Provide the [x, y] coordinate of the cell's center where the given text is located.  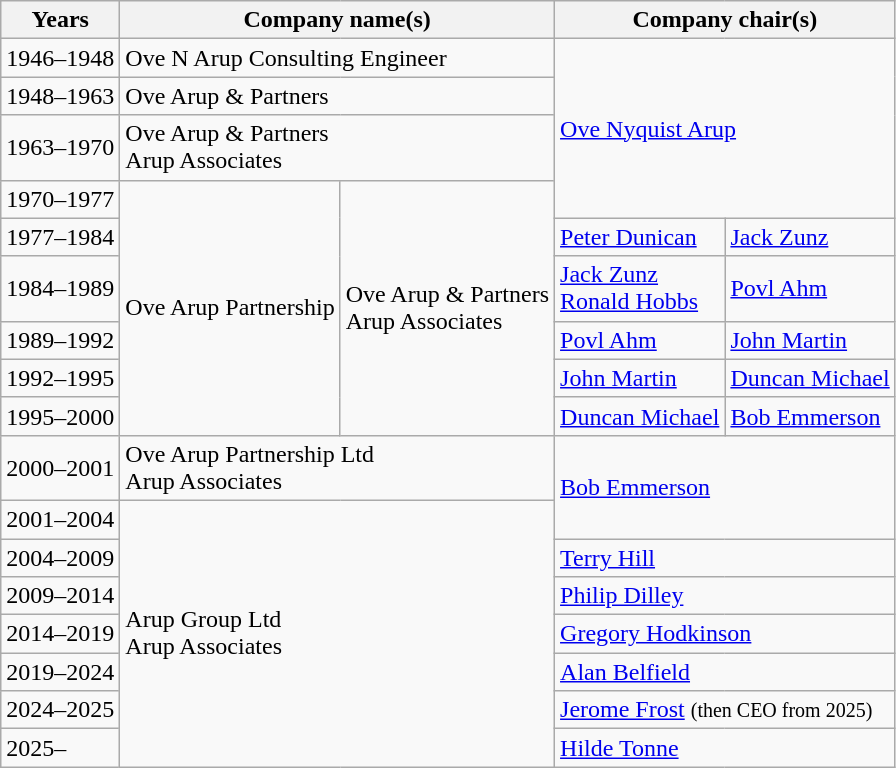
Ove Nyquist Arup [726, 128]
Jerome Frost (then CEO from 2025) [726, 710]
Gregory Hodkinson [726, 634]
Arup Group LtdArup Associates [338, 633]
Philip Dilley [726, 596]
2009–2014 [60, 596]
Ove Arup Partnership [230, 308]
Ove Arup & Partners [338, 96]
Ove N Arup Consulting Engineer [338, 58]
Jack Zunz [810, 237]
Hilde Tonne [726, 748]
2014–2019 [60, 634]
Peter Dunican [640, 237]
2000–2001 [60, 468]
Company name(s) [338, 20]
Company chair(s) [726, 20]
1977–1984 [60, 237]
Jack Zunz Ronald Hobbs [640, 288]
Terry Hill [726, 557]
Years [60, 20]
Ove Arup Partnership LtdArup Associates [338, 468]
Alan Belfield [726, 672]
1995–2000 [60, 416]
2004–2009 [60, 557]
1984–1989 [60, 288]
1946–1948 [60, 58]
2024–2025 [60, 710]
1989–1992 [60, 340]
1970–1977 [60, 199]
2025– [60, 748]
2019–2024 [60, 672]
1963–1970 [60, 148]
1992–1995 [60, 378]
2001–2004 [60, 519]
1948–1963 [60, 96]
